Detect which cell encompasses the target text, then output its [x, y] center coordinate. 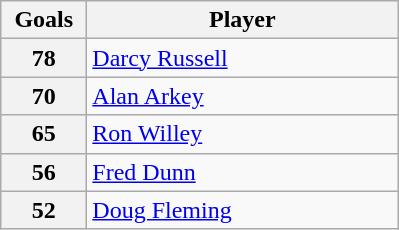
65 [44, 134]
Player [242, 20]
56 [44, 172]
Fred Dunn [242, 172]
Alan Arkey [242, 96]
Darcy Russell [242, 58]
52 [44, 210]
Goals [44, 20]
78 [44, 58]
70 [44, 96]
Doug Fleming [242, 210]
Ron Willey [242, 134]
